Return (X, Y) of the center of cell containing provided text 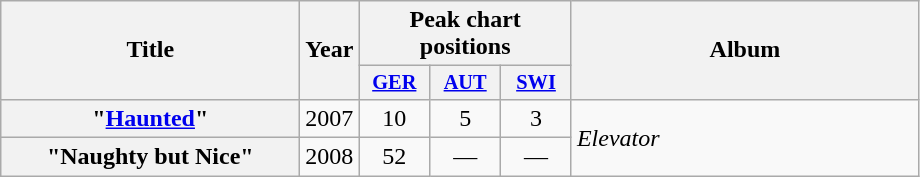
Title (150, 50)
GER (394, 83)
Album (744, 50)
"Haunted" (150, 118)
5 (466, 118)
Elevator (744, 137)
10 (394, 118)
"Naughty but Nice" (150, 157)
Year (330, 50)
AUT (466, 83)
2008 (330, 157)
52 (394, 157)
SWI (536, 83)
Peak chart positions (466, 34)
2007 (330, 118)
3 (536, 118)
